Extract the [X, Y] coordinate from the center of the cell holding the provided text.  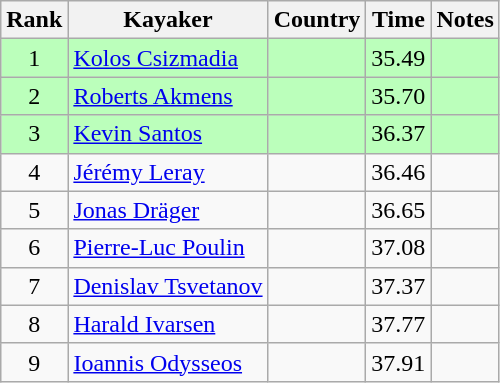
37.37 [398, 286]
Kolos Csizmadia [168, 58]
Kayaker [168, 20]
Time [398, 20]
Notes [465, 20]
37.08 [398, 248]
Harald Ivarsen [168, 324]
7 [34, 286]
Ioannis Odysseos [168, 362]
Country [317, 20]
9 [34, 362]
Roberts Akmens [168, 96]
36.46 [398, 172]
3 [34, 134]
37.91 [398, 362]
4 [34, 172]
35.49 [398, 58]
Jérémy Leray [168, 172]
Rank [34, 20]
37.77 [398, 324]
36.65 [398, 210]
36.37 [398, 134]
1 [34, 58]
5 [34, 210]
2 [34, 96]
Denislav Tsvetanov [168, 286]
Kevin Santos [168, 134]
35.70 [398, 96]
8 [34, 324]
Jonas Dräger [168, 210]
6 [34, 248]
Pierre-Luc Poulin [168, 248]
